Extract the (X, Y) coordinate from the center of the cell holding the provided text.  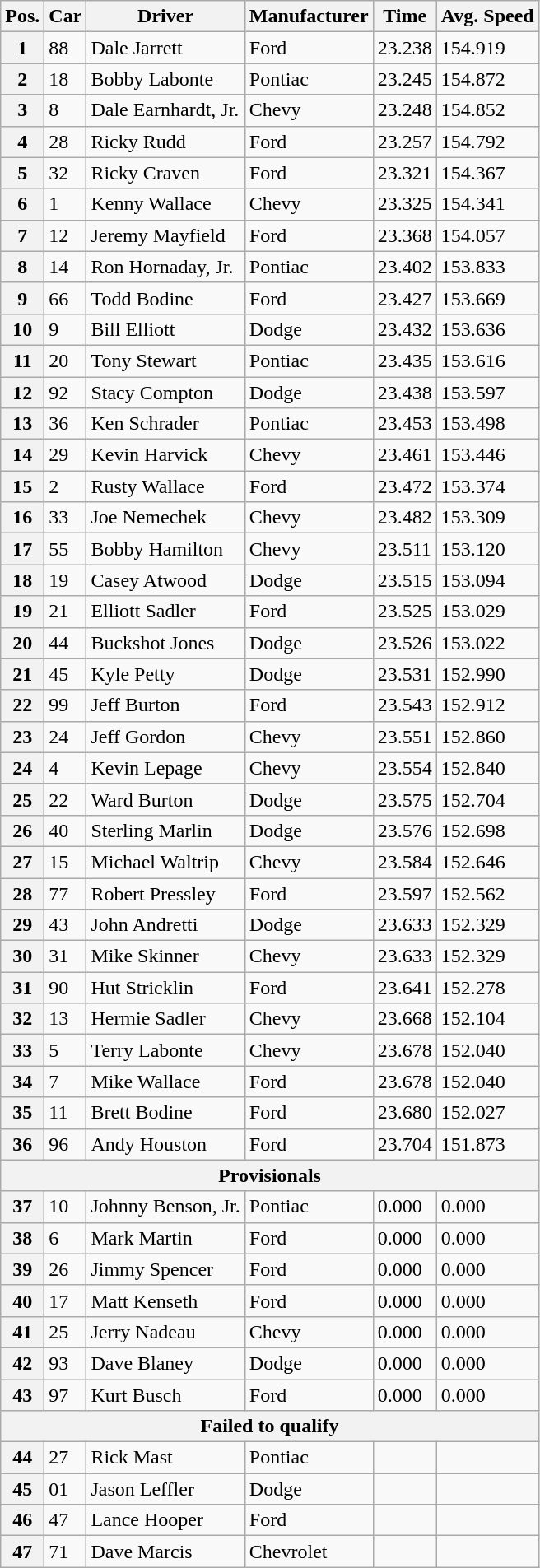
154.852 (487, 110)
Tony Stewart (165, 361)
Buckshot Jones (165, 643)
42 (23, 1363)
23.325 (405, 204)
46 (23, 1520)
154.792 (487, 142)
153.094 (487, 580)
152.840 (487, 768)
152.860 (487, 737)
23.668 (405, 1019)
152.104 (487, 1019)
Kevin Lepage (165, 768)
Hermie Sadler (165, 1019)
Kevin Harvick (165, 455)
23.238 (405, 48)
Mike Skinner (165, 956)
152.027 (487, 1113)
Michael Waltrip (165, 862)
Dale Earnhardt, Jr. (165, 110)
153.309 (487, 518)
88 (66, 48)
23.461 (405, 455)
152.562 (487, 893)
Ricky Rudd (165, 142)
23.427 (405, 298)
23.551 (405, 737)
66 (66, 298)
Elliott Sadler (165, 612)
Casey Atwood (165, 580)
Robert Pressley (165, 893)
23.515 (405, 580)
23.641 (405, 988)
Ken Schrader (165, 424)
35 (23, 1113)
Lance Hooper (165, 1520)
153.636 (487, 329)
Jeff Burton (165, 705)
Joe Nemechek (165, 518)
153.833 (487, 267)
153.669 (487, 298)
Matt Kenseth (165, 1300)
Johnny Benson, Jr. (165, 1207)
Terry Labonte (165, 1050)
37 (23, 1207)
Provisionals (270, 1175)
151.873 (487, 1144)
23.584 (405, 862)
23.472 (405, 486)
23.531 (405, 674)
Rusty Wallace (165, 486)
97 (66, 1395)
Jeff Gordon (165, 737)
Jason Leffler (165, 1489)
23.248 (405, 110)
41 (23, 1332)
16 (23, 518)
Kenny Wallace (165, 204)
152.704 (487, 799)
Ricky Craven (165, 173)
154.919 (487, 48)
3 (23, 110)
Brett Bodine (165, 1113)
23.525 (405, 612)
Todd Bodine (165, 298)
39 (23, 1269)
23.680 (405, 1113)
152.278 (487, 988)
153.446 (487, 455)
152.698 (487, 831)
153.616 (487, 361)
23.321 (405, 173)
23.453 (405, 424)
152.912 (487, 705)
23.432 (405, 329)
Car (66, 16)
Bill Elliott (165, 329)
Dale Jarrett (165, 48)
154.057 (487, 235)
23 (23, 737)
23.575 (405, 799)
Ward Burton (165, 799)
Kyle Petty (165, 674)
154.367 (487, 173)
Avg. Speed (487, 16)
Andy Houston (165, 1144)
Time (405, 16)
71 (66, 1552)
23.368 (405, 235)
Bobby Labonte (165, 79)
153.498 (487, 424)
Manufacturer (309, 16)
Bobby Hamilton (165, 549)
154.341 (487, 204)
Ron Hornaday, Jr. (165, 267)
153.029 (487, 612)
23.245 (405, 79)
Jeremy Mayfield (165, 235)
99 (66, 705)
Mike Wallace (165, 1082)
Mark Martin (165, 1238)
152.646 (487, 862)
Sterling Marlin (165, 831)
23.543 (405, 705)
153.022 (487, 643)
Dave Blaney (165, 1363)
23.597 (405, 893)
30 (23, 956)
23.576 (405, 831)
Stacy Compton (165, 393)
23.704 (405, 1144)
152.990 (487, 674)
154.872 (487, 79)
153.120 (487, 549)
92 (66, 393)
23.554 (405, 768)
Dave Marcis (165, 1552)
23.511 (405, 549)
96 (66, 1144)
Pos. (23, 16)
Kurt Busch (165, 1395)
Rick Mast (165, 1458)
23.482 (405, 518)
Chevrolet (309, 1552)
23.435 (405, 361)
153.374 (487, 486)
23.438 (405, 393)
90 (66, 988)
Hut Stricklin (165, 988)
23.257 (405, 142)
38 (23, 1238)
93 (66, 1363)
153.597 (487, 393)
Jimmy Spencer (165, 1269)
77 (66, 893)
Failed to qualify (270, 1426)
23.526 (405, 643)
55 (66, 549)
Driver (165, 16)
23.402 (405, 267)
Jerry Nadeau (165, 1332)
John Andretti (165, 925)
34 (23, 1082)
01 (66, 1489)
